Return [x, y] of the center of cell containing provided text 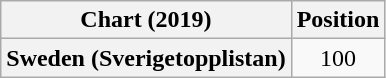
100 [338, 58]
Sweden (Sverigetopplistan) [146, 58]
Position [338, 20]
Chart (2019) [146, 20]
